Find where the given text appears and provide that cell's center as (x, y) coordinate. 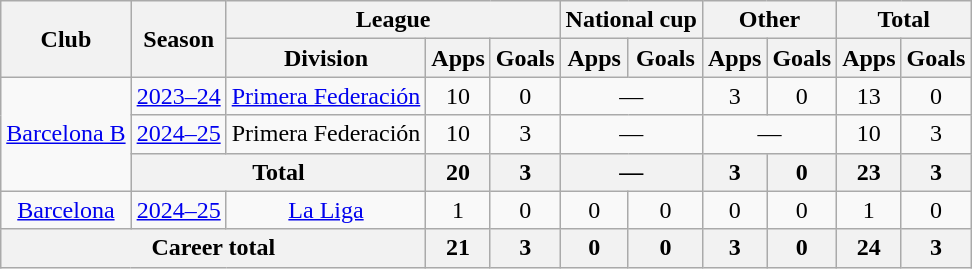
Division (326, 58)
Barcelona (66, 210)
Career total (214, 248)
24 (869, 248)
National cup (631, 20)
Season (178, 39)
2023–24 (178, 96)
Barcelona B (66, 134)
Other (769, 20)
La Liga (326, 210)
20 (458, 172)
League (393, 20)
21 (458, 248)
23 (869, 172)
13 (869, 96)
Club (66, 39)
